Capture the cell that displays the provided text and extract its (X, Y) central coordinate. 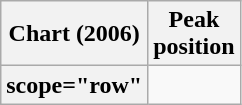
Peakposition (194, 34)
scope="row" (74, 85)
Chart (2006) (74, 34)
